Identify which cell holds the provided text, then report its (x, y) central coordinate. 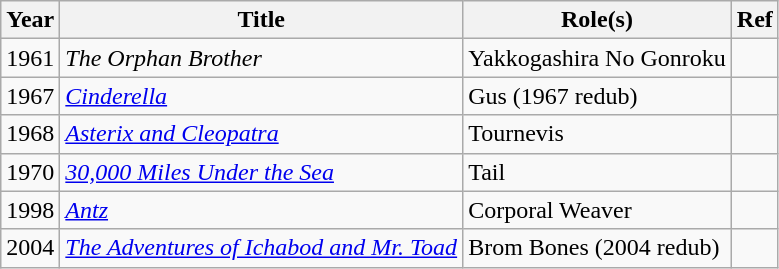
1970 (30, 172)
Tournevis (598, 134)
Asterix and Cleopatra (262, 134)
The Adventures of Ichabod and Mr. Toad (262, 248)
Ref (754, 20)
1961 (30, 58)
Yakkogashira No Gonroku (598, 58)
1967 (30, 96)
Role(s) (598, 20)
Brom Bones (2004 redub) (598, 248)
Cinderella (262, 96)
The Orphan Brother (262, 58)
30,000 Miles Under the Sea (262, 172)
Tail (598, 172)
Antz (262, 210)
1998 (30, 210)
1968 (30, 134)
Corporal Weaver (598, 210)
Year (30, 20)
2004 (30, 248)
Gus (1967 redub) (598, 96)
Title (262, 20)
